Capture the cell that displays the provided text and extract its (x, y) central coordinate. 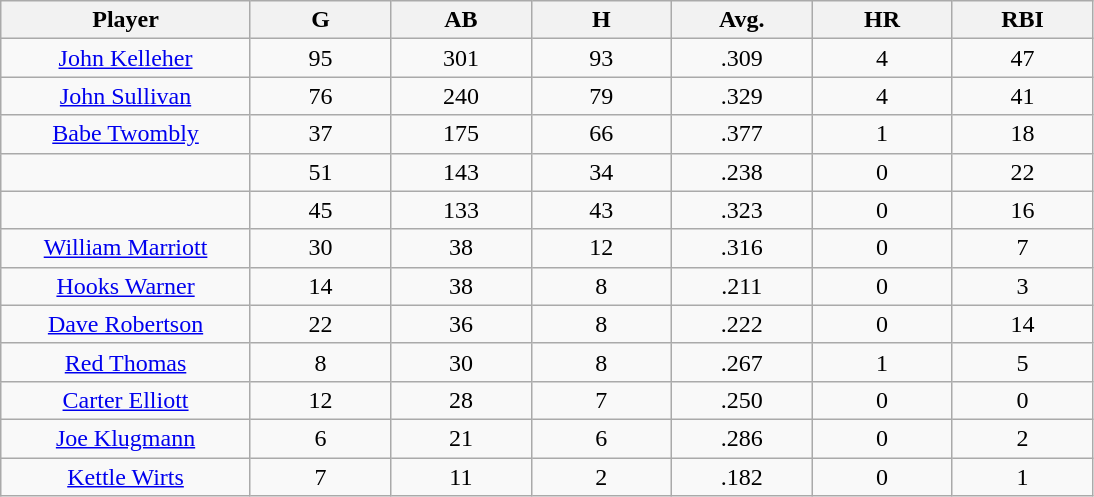
Hooks Warner (126, 286)
43 (601, 210)
Kettle Wirts (126, 477)
36 (461, 324)
143 (461, 172)
28 (461, 400)
11 (461, 477)
Red Thomas (126, 362)
76 (320, 96)
.323 (742, 210)
79 (601, 96)
16 (1022, 210)
21 (461, 438)
.316 (742, 248)
Babe Twombly (126, 134)
H (601, 20)
.222 (742, 324)
51 (320, 172)
.250 (742, 400)
3 (1022, 286)
Carter Elliott (126, 400)
.309 (742, 58)
133 (461, 210)
37 (320, 134)
.211 (742, 286)
William Marriott (126, 248)
95 (320, 58)
.267 (742, 362)
RBI (1022, 20)
175 (461, 134)
G (320, 20)
34 (601, 172)
45 (320, 210)
5 (1022, 362)
John Sullivan (126, 96)
Player (126, 20)
Avg. (742, 20)
301 (461, 58)
Joe Klugmann (126, 438)
.286 (742, 438)
41 (1022, 96)
AB (461, 20)
18 (1022, 134)
240 (461, 96)
47 (1022, 58)
93 (601, 58)
.329 (742, 96)
HR (882, 20)
66 (601, 134)
John Kelleher (126, 58)
.377 (742, 134)
.182 (742, 477)
Dave Robertson (126, 324)
.238 (742, 172)
